Pinpoint the cell where the given text exists, returning its (x, y) midpoint coordinate. 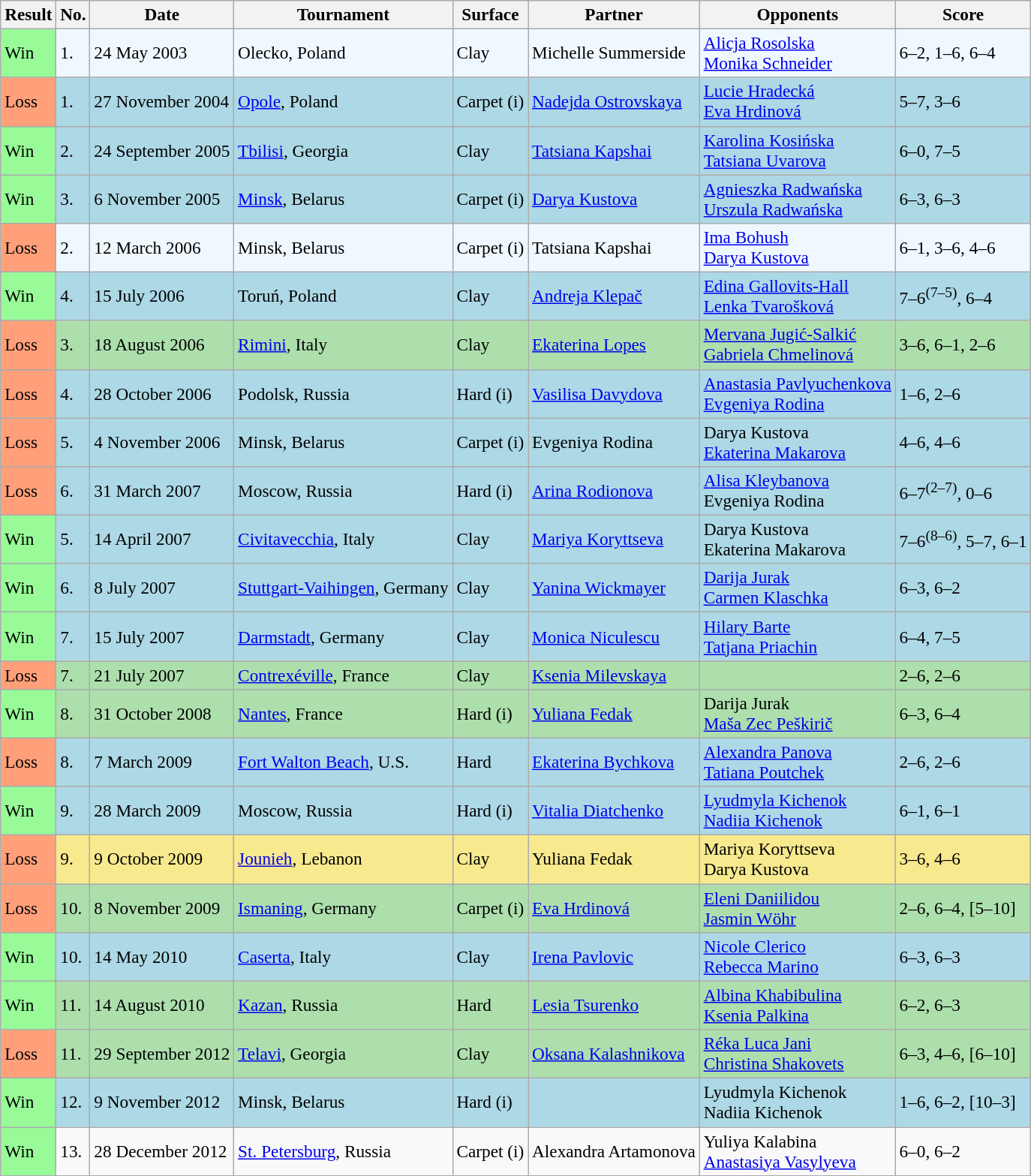
14 April 2007 (162, 539)
Result (29, 14)
14 May 2010 (162, 956)
8 November 2009 (162, 908)
Date (162, 14)
14 August 2010 (162, 1006)
Mariya Koryttseva (614, 539)
8 July 2007 (162, 588)
24 May 2003 (162, 53)
6–1, 3–6, 4–6 (963, 248)
Ima Bohush Darya Kustova (797, 248)
Agnieszka Radwańska Urszula Radwańska (797, 198)
Vasilisa Davydova (614, 393)
Andreja Klepač (614, 296)
Arina Rodionova (614, 491)
27 November 2004 (162, 102)
Vitalia Diatchenko (614, 811)
Fort Walton Beach, U.S. (344, 762)
Score (963, 14)
6–1, 6–1 (963, 811)
6–0, 7–5 (963, 150)
Yuliya Kalabina Anastasiya Vasylyeva (797, 1151)
18 August 2006 (162, 345)
Eleni Daniilidou Jasmin Wöhr (797, 908)
6–2, 6–3 (963, 1006)
15 July 2007 (162, 636)
6–3, 6–2 (963, 588)
Nadejda Ostrovskaya (614, 102)
Edina Gallovits-Hall Lenka Tvarošková (797, 296)
Ekaterina Bychkova (614, 762)
Rimini, Italy (344, 345)
1–6, 2–6 (963, 393)
Réka Luca Jani Christina Shakovets (797, 1054)
7–6(8–6), 5–7, 6–1 (963, 539)
28 October 2006 (162, 393)
6–4, 7–5 (963, 636)
6–2, 1–6, 6–4 (963, 53)
Hilary Barte Tatjana Priachin (797, 636)
Caserta, Italy (344, 956)
Contrexéville, France (344, 675)
6–3, 6–4 (963, 713)
9 November 2012 (162, 1102)
6–0, 6–2 (963, 1151)
Albina Khabibulina Ksenia Palkina (797, 1006)
Michelle Summerside (614, 53)
24 September 2005 (162, 150)
Lesia Tsurenko (614, 1006)
6–7(2–7), 0–6 (963, 491)
Darmstadt, Germany (344, 636)
Darya Kustova (614, 198)
4 November 2006 (162, 441)
Alisa Kleybanova Evgeniya Rodina (797, 491)
Ekaterina Lopes (614, 345)
Toruń, Poland (344, 296)
Opole, Poland (344, 102)
Irena Pavlovic (614, 956)
1–6, 6–2, [10–3] (963, 1102)
5–7, 3–6 (963, 102)
Lucie Hradecká Eva Hrdinová (797, 102)
12 March 2006 (162, 248)
Stuttgart-Vaihingen, Germany (344, 588)
Eva Hrdinová (614, 908)
Alexandra Panova Tatiana Poutchek (797, 762)
29 September 2012 (162, 1054)
7 March 2009 (162, 762)
13. (74, 1151)
St. Petersburg, Russia (344, 1151)
15 July 2006 (162, 296)
Partner (614, 14)
Monica Niculescu (614, 636)
No. (74, 14)
Mervana Jugić-Salkić Gabriela Chmelinová (797, 345)
28 March 2009 (162, 811)
Alexandra Artamonova (614, 1151)
Nantes, France (344, 713)
Karolina Kosińska Tatsiana Uvarova (797, 150)
Kazan, Russia (344, 1006)
Evgeniya Rodina (614, 441)
3–6, 6–1, 2–6 (963, 345)
Tournament (344, 14)
Ismaning, Germany (344, 908)
9 October 2009 (162, 859)
Darija Jurak Carmen Klaschka (797, 588)
Opponents (797, 14)
Nicole Clerico Rebecca Marino (797, 956)
12. (74, 1102)
Olecko, Poland (344, 53)
4–6, 4–6 (963, 441)
Tbilisi, Georgia (344, 150)
6 November 2005 (162, 198)
7–6(7–5), 6–4 (963, 296)
Ksenia Milevskaya (614, 675)
Surface (491, 14)
Alicja Rosolska Monika Schneider (797, 53)
Mariya Koryttseva Darya Kustova (797, 859)
Yanina Wickmayer (614, 588)
Anastasia Pavlyuchenkova Evgeniya Rodina (797, 393)
Podolsk, Russia (344, 393)
6–3, 4–6, [6–10] (963, 1054)
Darija Jurak Maša Zec Peškirič (797, 713)
Civitavecchia, Italy (344, 539)
28 December 2012 (162, 1151)
2–6, 6–4, [5–10] (963, 908)
Jounieh, Lebanon (344, 859)
31 March 2007 (162, 491)
31 October 2008 (162, 713)
Oksana Kalashnikova (614, 1054)
Telavi, Georgia (344, 1054)
3–6, 4–6 (963, 859)
21 July 2007 (162, 675)
